For the text-containing cell, return its midpoint in [X, Y] coordinate format. 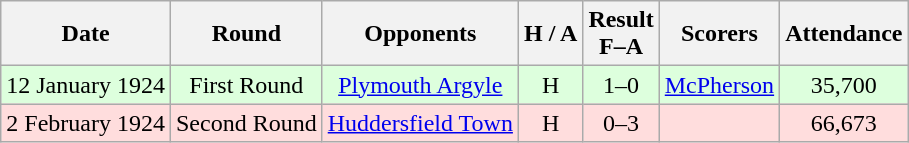
Huddersfield Town [420, 123]
35,700 [844, 85]
Scorers [719, 34]
Round [246, 34]
First Round [246, 85]
H / A [550, 34]
Attendance [844, 34]
Date [86, 34]
12 January 1924 [86, 85]
2 February 1924 [86, 123]
Plymouth Argyle [420, 85]
McPherson [719, 85]
0–3 [621, 123]
1–0 [621, 85]
ResultF–A [621, 34]
Opponents [420, 34]
66,673 [844, 123]
Second Round [246, 123]
